For the text-containing cell, return its midpoint in (x, y) coordinate format. 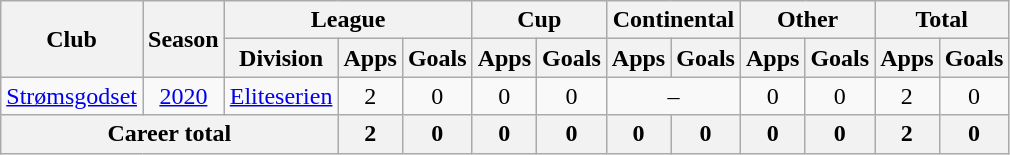
Cup (539, 20)
Continental (673, 20)
Strømsgodset (72, 96)
Eliteserien (281, 96)
Other (807, 20)
League (348, 20)
Club (72, 39)
2020 (183, 96)
Career total (170, 134)
Total (942, 20)
Division (281, 58)
– (673, 96)
Season (183, 39)
